Return (X, Y) of the center of cell containing provided text 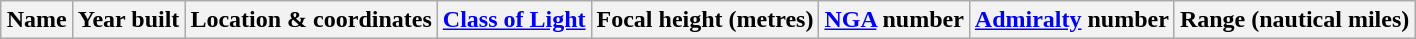
NGA number (894, 20)
Name (36, 20)
Range (nautical miles) (1294, 20)
Class of Light (514, 20)
Admiralty number (1072, 20)
Location & coordinates (311, 20)
Focal height (metres) (705, 20)
Year built (128, 20)
